Find where the given text appears and provide that cell's center as (X, Y) coordinate. 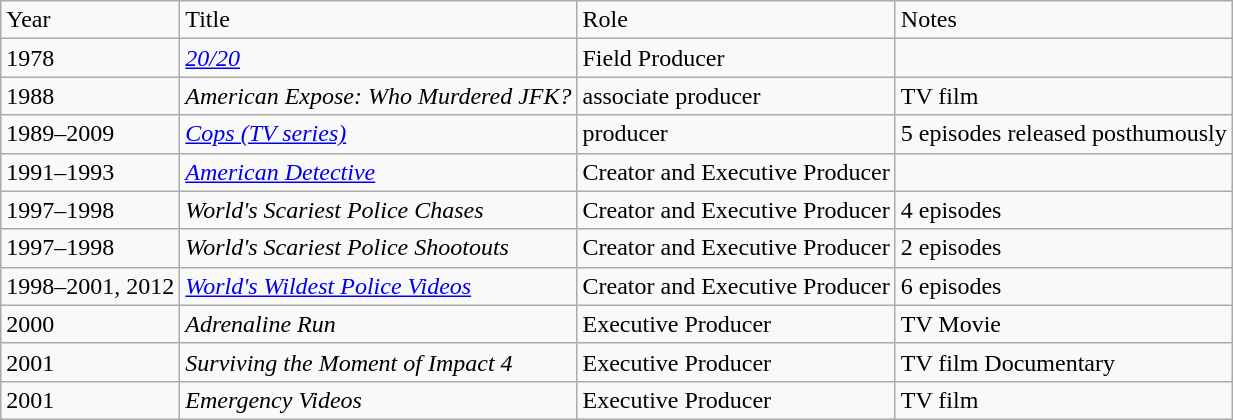
1988 (90, 96)
Role (736, 20)
Title (378, 20)
1989–2009 (90, 134)
World's Scariest Police Chases (378, 210)
4 episodes (1064, 210)
Notes (1064, 20)
2000 (90, 324)
20/20 (378, 58)
TV film Documentary (1064, 362)
World's Scariest Police Shootouts (378, 248)
Surviving the Moment of Impact 4 (378, 362)
Year (90, 20)
American Expose: Who Murdered JFK? (378, 96)
Field Producer (736, 58)
Emergency Videos (378, 400)
1991–1993 (90, 172)
TV Movie (1064, 324)
1978 (90, 58)
associate producer (736, 96)
American Detective (378, 172)
2 episodes (1064, 248)
World's Wildest Police Videos (378, 286)
Cops (TV series) (378, 134)
Adrenaline Run (378, 324)
5 episodes released posthumously (1064, 134)
1998–2001, 2012 (90, 286)
6 episodes (1064, 286)
producer (736, 134)
